Determine the (x, y) coordinate at the center of the cell enclosing the given text.  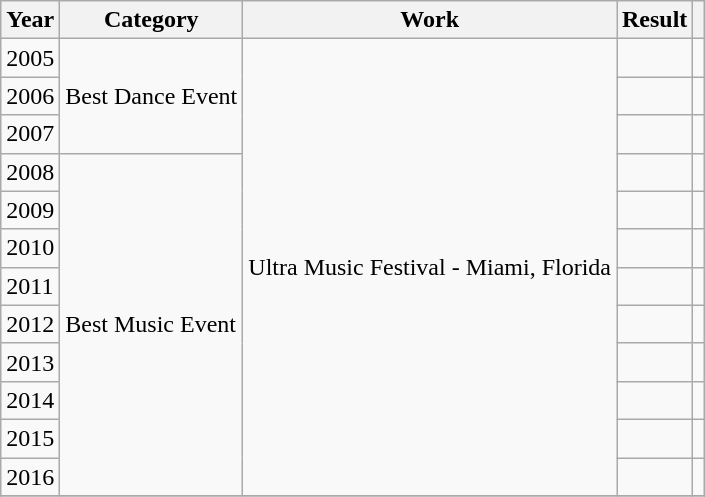
Result (654, 20)
2015 (30, 438)
Category (152, 20)
2014 (30, 400)
2013 (30, 362)
Best Music Event (152, 324)
Ultra Music Festival - Miami, Florida (430, 268)
2009 (30, 210)
2010 (30, 248)
Work (430, 20)
2005 (30, 58)
Best Dance Event (152, 96)
2008 (30, 172)
Year (30, 20)
2016 (30, 477)
2011 (30, 286)
2007 (30, 134)
2006 (30, 96)
2012 (30, 324)
